Detect which cell encompasses the target text, then output its [x, y] center coordinate. 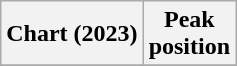
Peakposition [189, 34]
Chart (2023) [72, 34]
